For the text-containing cell, return its midpoint in (x, y) coordinate format. 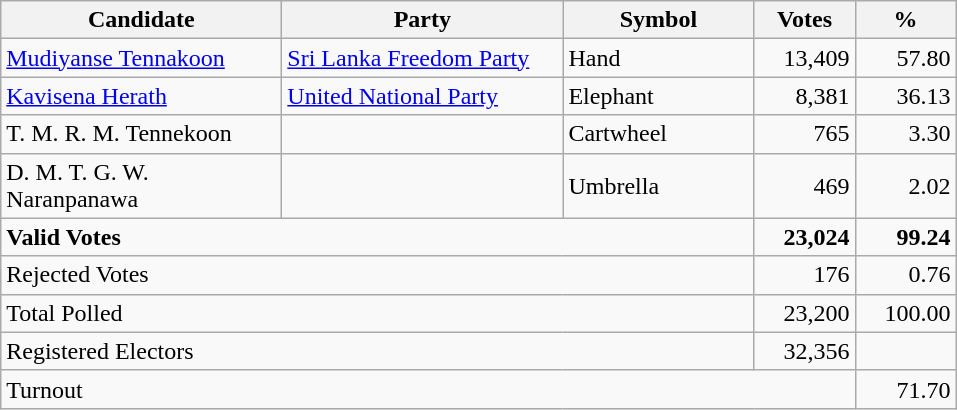
Elephant (658, 96)
D. M. T. G. W. Naranpanawa (142, 186)
32,356 (804, 351)
13,409 (804, 58)
Rejected Votes (378, 275)
Turnout (428, 389)
3.30 (906, 134)
Symbol (658, 20)
176 (804, 275)
Party (422, 20)
T. M. R. M. Tennekoon (142, 134)
United National Party (422, 96)
Valid Votes (378, 237)
Cartwheel (658, 134)
Total Polled (378, 313)
0.76 (906, 275)
23,200 (804, 313)
469 (804, 186)
57.80 (906, 58)
100.00 (906, 313)
% (906, 20)
Umbrella (658, 186)
Candidate (142, 20)
71.70 (906, 389)
Kavisena Herath (142, 96)
Sri Lanka Freedom Party (422, 58)
Registered Electors (378, 351)
765 (804, 134)
Votes (804, 20)
Mudiyanse Tennakoon (142, 58)
Hand (658, 58)
99.24 (906, 237)
36.13 (906, 96)
23,024 (804, 237)
2.02 (906, 186)
8,381 (804, 96)
